Find where the given text appears and provide that cell's center as [X, Y] coordinate. 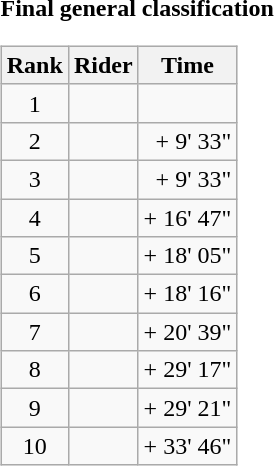
Rank [34, 65]
4 [34, 217]
+ 33' 46" [188, 446]
3 [34, 179]
Time [188, 65]
5 [34, 256]
+ 18' 16" [188, 294]
8 [34, 370]
9 [34, 408]
+ 18' 05" [188, 256]
+ 20' 39" [188, 332]
Rider [103, 65]
1 [34, 103]
+ 29' 17" [188, 370]
7 [34, 332]
2 [34, 141]
+ 16' 47" [188, 217]
6 [34, 294]
10 [34, 446]
+ 29' 21" [188, 408]
